Find where the given text appears and provide that cell's center as (X, Y) coordinate. 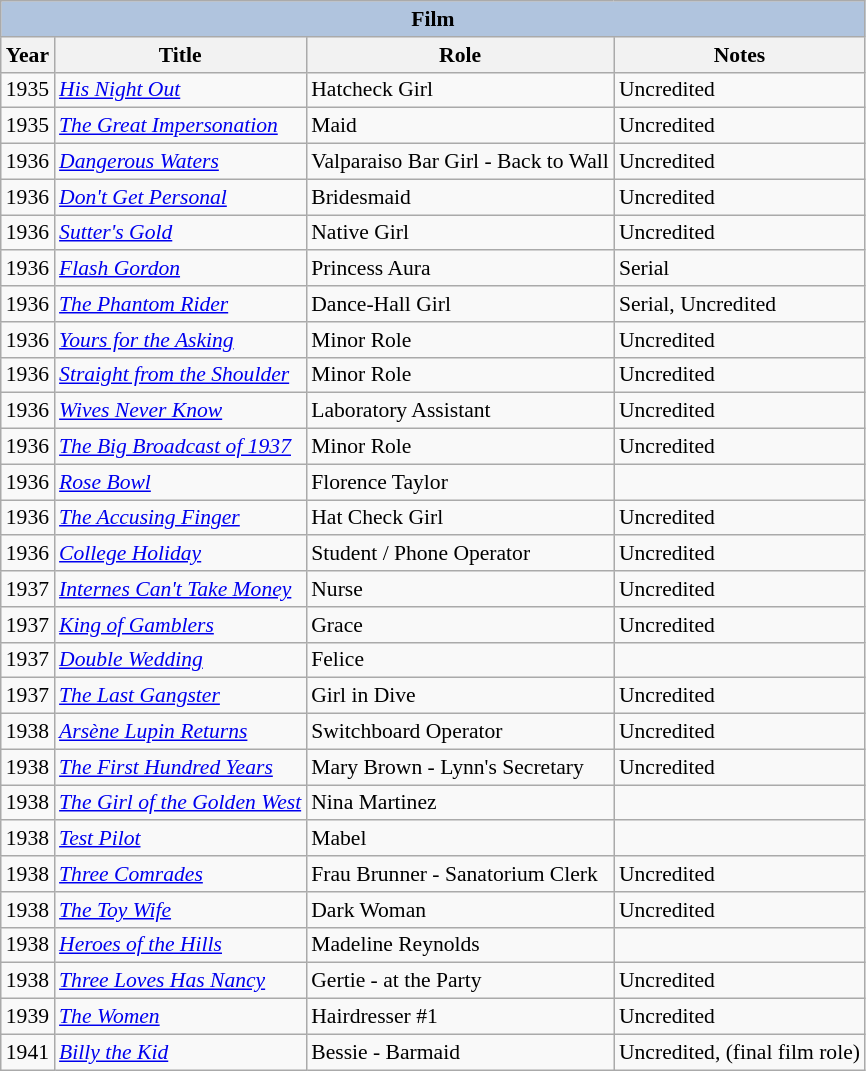
Student / Phone Operator (460, 554)
Rose Bowl (180, 482)
Girl in Dive (460, 696)
Wives Never Know (180, 411)
Felice (460, 660)
Grace (460, 625)
The Women (180, 1017)
Nurse (460, 589)
Three Loves Has Nancy (180, 981)
College Holiday (180, 554)
Billy the Kid (180, 1052)
Native Girl (460, 233)
The Last Gangster (180, 696)
The Toy Wife (180, 910)
The Great Impersonation (180, 126)
Internes Can't Take Money (180, 589)
The Girl of the Golden West (180, 803)
His Night Out (180, 90)
Double Wedding (180, 660)
Don't Get Personal (180, 197)
Flash Gordon (180, 269)
Film (433, 19)
Serial, Uncredited (740, 304)
Bridesmaid (460, 197)
Switchboard Operator (460, 732)
Title (180, 55)
Role (460, 55)
Three Comrades (180, 874)
Florence Taylor (460, 482)
Test Pilot (180, 839)
Frau Brunner - Sanatorium Clerk (460, 874)
Heroes of the Hills (180, 945)
Bessie - Barmaid (460, 1052)
1941 (28, 1052)
Yours for the Asking (180, 340)
Madeline Reynolds (460, 945)
Arsène Lupin Returns (180, 732)
Laboratory Assistant (460, 411)
Notes (740, 55)
Valparaiso Bar Girl - Back to Wall (460, 162)
Dance-Hall Girl (460, 304)
Princess Aura (460, 269)
Maid (460, 126)
The Accusing Finger (180, 518)
The First Hundred Years (180, 767)
Serial (740, 269)
Mabel (460, 839)
Hatcheck Girl (460, 90)
Straight from the Shoulder (180, 375)
Hairdresser #1 (460, 1017)
Mary Brown - Lynn's Secretary (460, 767)
Nina Martinez (460, 803)
Uncredited, (final film role) (740, 1052)
The Phantom Rider (180, 304)
Year (28, 55)
Hat Check Girl (460, 518)
Gertie - at the Party (460, 981)
Sutter's Gold (180, 233)
The Big Broadcast of 1937 (180, 447)
King of Gamblers (180, 625)
Dangerous Waters (180, 162)
Dark Woman (460, 910)
1939 (28, 1017)
